Find where the given text appears and provide that cell's center as [x, y] coordinate. 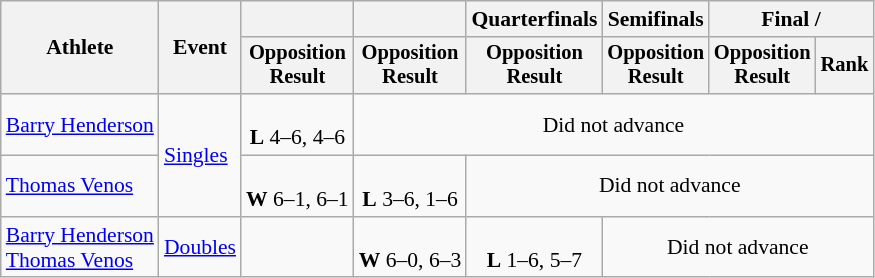
Barry HendersonThomas Venos [80, 248]
Barry Henderson [80, 124]
L 3–6, 1–6 [410, 186]
W 6–1, 6–1 [298, 186]
Quarterfinals [534, 19]
L 1–6, 5–7 [534, 248]
Event [200, 48]
Thomas Venos [80, 186]
Singles [200, 155]
Athlete [80, 48]
Rank [845, 66]
Doubles [200, 248]
Semifinals [656, 19]
Final / [791, 19]
W 6–0, 6–3 [410, 248]
L 4–6, 4–6 [298, 124]
